Output the (x, y) coordinate of the center of the cell containing the given text.  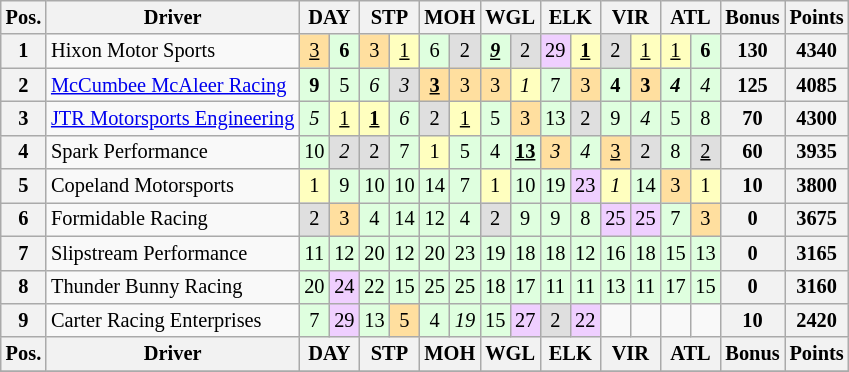
Carter Racing Enterprises (172, 320)
JTR Motorsports Engineering (172, 118)
16 (615, 253)
Thunder Bunny Racing (172, 287)
125 (752, 85)
3165 (817, 253)
3160 (817, 287)
3675 (817, 219)
Formidable Racing (172, 219)
Copeland Motorsports (172, 186)
130 (752, 51)
Hixon Motor Sports (172, 51)
60 (752, 152)
4085 (817, 85)
3935 (817, 152)
70 (752, 118)
27 (525, 320)
McCumbee McAleer Racing (172, 85)
3800 (817, 186)
Spark Performance (172, 152)
24 (344, 287)
4340 (817, 51)
2420 (817, 320)
4300 (817, 118)
Slipstream Performance (172, 253)
